Extract the (X, Y) coordinate from the center of the cell holding the provided text.  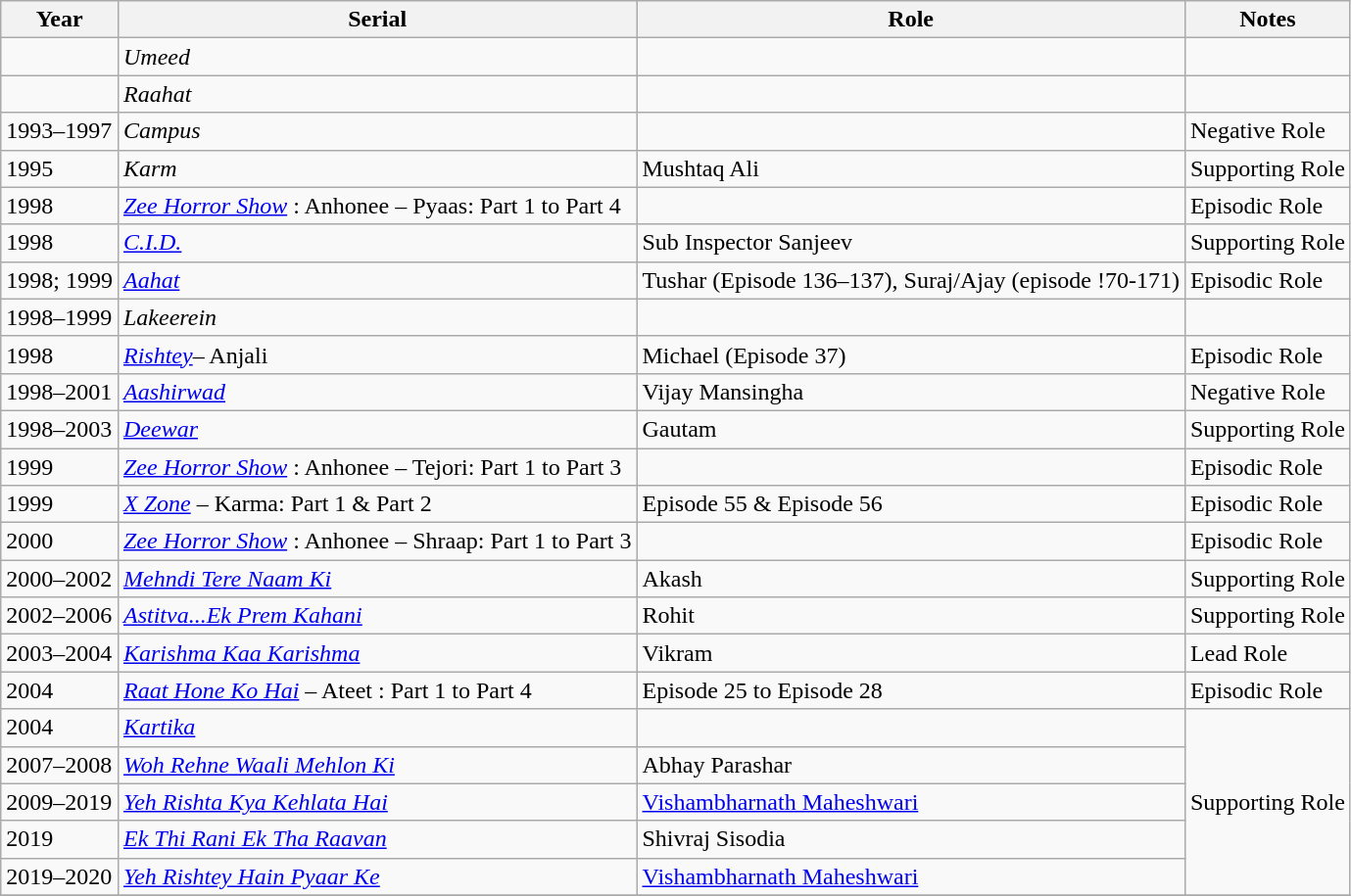
Serial (376, 20)
Raahat (376, 94)
2003–2004 (60, 653)
Astitva...Ek Prem Kahani (376, 616)
Aahat (376, 280)
Zee Horror Show : Anhonee – Pyaas: Part 1 to Part 4 (376, 206)
Sub Inspector Sanjeev (911, 243)
Role (911, 20)
2000–2002 (60, 579)
1998–2003 (60, 429)
1993–1997 (60, 131)
2009–2019 (60, 802)
Notes (1268, 20)
Shivraj Sisodia (911, 839)
Mehndi Tere Naam Ki (376, 579)
Ek Thi Rani Ek Tha Raavan (376, 839)
Campus (376, 131)
1995 (60, 168)
Michael (Episode 37) (911, 354)
1998–1999 (60, 317)
2019–2020 (60, 876)
Umeed (376, 57)
1998; 1999 (60, 280)
Episode 55 & Episode 56 (911, 504)
Zee Horror Show : Anhonee – Shraap: Part 1 to Part 3 (376, 542)
C.I.D. (376, 243)
Karm (376, 168)
Rohit (911, 616)
Akash (911, 579)
X Zone – Karma: Part 1 & Part 2 (376, 504)
1998–2001 (60, 392)
Aashirwad (376, 392)
Year (60, 20)
2002–2006 (60, 616)
Zee Horror Show : Anhonee – Tejori: Part 1 to Part 3 (376, 467)
Mushtaq Ali (911, 168)
Lakeerein (376, 317)
Abhay Parashar (911, 765)
Raat Hone Ko Hai – Ateet : Part 1 to Part 4 (376, 690)
Yeh Rishta Kya Kehlata Hai (376, 802)
2000 (60, 542)
2019 (60, 839)
Lead Role (1268, 653)
Woh Rehne Waali Mehlon Ki (376, 765)
Karishma Kaa Karishma (376, 653)
Rishtey– Anjali (376, 354)
Vijay Mansingha (911, 392)
Yeh Rishtey Hain Pyaar Ke (376, 876)
Deewar (376, 429)
Kartika (376, 728)
Gautam (911, 429)
2007–2008 (60, 765)
Tushar (Episode 136–137), Suraj/Ajay (episode !70-171) (911, 280)
Episode 25 to Episode 28 (911, 690)
Vikram (911, 653)
